Detect which cell encompasses the target text, then output its [x, y] center coordinate. 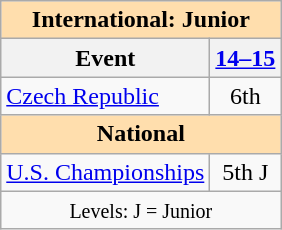
International: Junior [141, 20]
Levels: J = Junior [141, 210]
U.S. Championships [106, 172]
Event [106, 58]
14–15 [246, 58]
6th [246, 96]
5th J [246, 172]
National [141, 134]
Czech Republic [106, 96]
